Capture the cell that displays the provided text and extract its (x, y) central coordinate. 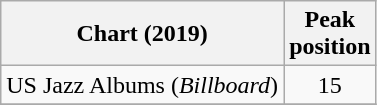
Peakposition (330, 34)
Chart (2019) (142, 34)
15 (330, 85)
US Jazz Albums (Billboard) (142, 85)
